From the cell containing the given text, extract its center point as [X, Y] coordinate. 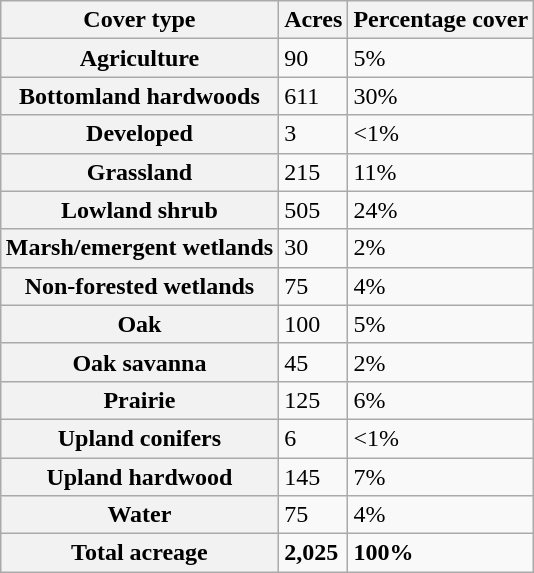
145 [314, 477]
3 [314, 134]
Acres [314, 20]
Grassland [139, 172]
Oak savanna [139, 362]
505 [314, 210]
11% [441, 172]
611 [314, 96]
125 [314, 400]
Marsh/emergent wetlands [139, 248]
Bottomland hardwoods [139, 96]
Total acreage [139, 553]
Upland hardwood [139, 477]
Water [139, 515]
Non-forested wetlands [139, 286]
Prairie [139, 400]
100 [314, 324]
7% [441, 477]
215 [314, 172]
6 [314, 438]
Oak [139, 324]
2,025 [314, 553]
Upland conifers [139, 438]
30 [314, 248]
90 [314, 58]
Cover type [139, 20]
Percentage cover [441, 20]
Lowland shrub [139, 210]
Agriculture [139, 58]
6% [441, 400]
24% [441, 210]
30% [441, 96]
Developed [139, 134]
45 [314, 362]
100% [441, 553]
